Determine the [X, Y] coordinate at the center of the cell enclosing the given text.  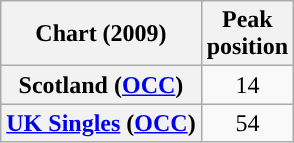
Peakposition [247, 34]
Scotland (OCC) [101, 85]
14 [247, 85]
54 [247, 123]
UK Singles (OCC) [101, 123]
Chart (2009) [101, 34]
